Detect which cell encompasses the target text, then output its [X, Y] center coordinate. 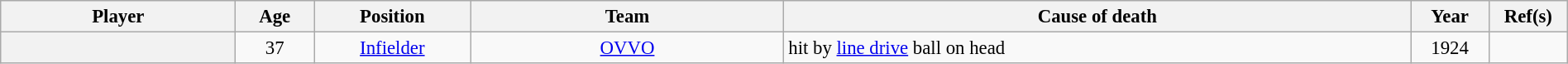
Year [1451, 17]
Player [118, 17]
Ref(s) [1528, 17]
Infielder [392, 48]
OVVO [627, 48]
Age [275, 17]
Cause of death [1097, 17]
Team [627, 17]
37 [275, 48]
1924 [1451, 48]
hit by line drive ball on head [1097, 48]
Position [392, 17]
